Scan for the cell matching the given text and deliver its (x, y) coordinate at center. 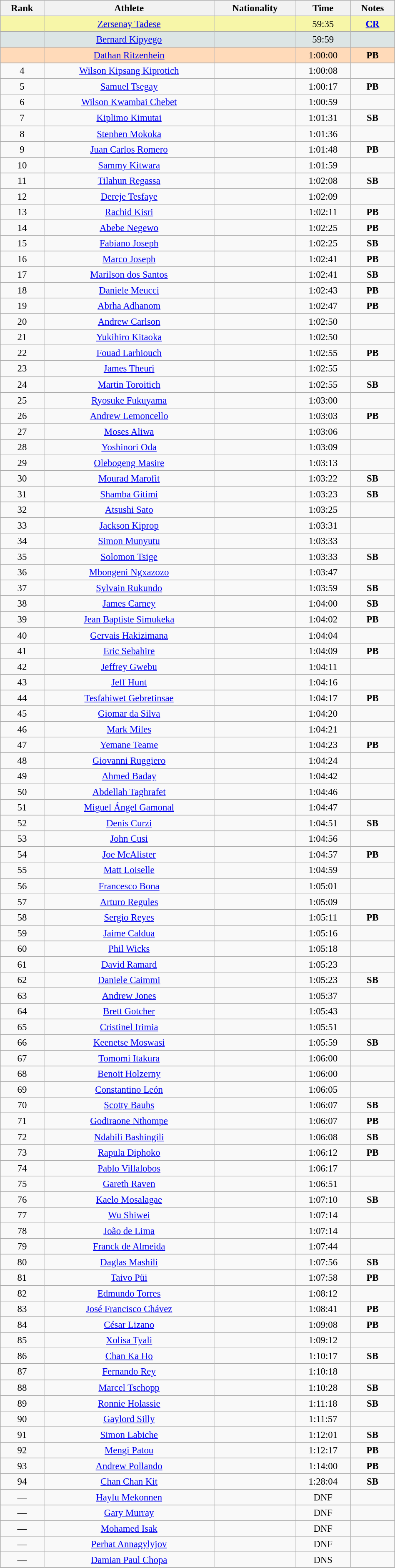
59 (22, 933)
Rapula Diphoko (129, 1152)
1:04:23 (323, 745)
54 (22, 855)
83 (22, 1309)
Gareth Raven (129, 1184)
1:01:48 (323, 149)
Simon Munyutu (129, 541)
Cristinel Irimia (129, 1027)
87 (22, 1372)
Samuel Tsegay (129, 87)
David Ramard (129, 964)
James Carney (129, 604)
1:07:44 (323, 1247)
1:03:59 (323, 588)
Jean Baptiste Simukeka (129, 620)
91 (22, 1435)
Jeffrey Gwebu (129, 667)
1:10:28 (323, 1387)
Fabiano Joseph (129, 243)
1:03:06 (323, 432)
Mark Miles (129, 729)
1:05:11 (323, 917)
Andrew Pollando (129, 1466)
Kiplimo Kimutai (129, 118)
94 (22, 1482)
26 (22, 416)
80 (22, 1262)
57 (22, 902)
Ryosuke Fukuyama (129, 400)
1:03:25 (323, 510)
Giovanni Ruggiero (129, 760)
Ndabili Bashingili (129, 1137)
1:04:04 (323, 635)
10 (22, 165)
1:11:57 (323, 1419)
1:03:22 (323, 479)
Mbongeni Ngxazozo (129, 572)
Notes (372, 8)
63 (22, 996)
13 (22, 212)
Benoit Holzerny (129, 1074)
Phil Wicks (129, 949)
1:05:59 (323, 1043)
32 (22, 510)
Wu Shiwei (129, 1215)
1:03:23 (323, 494)
1:04:24 (323, 760)
1:04:11 (323, 667)
11 (22, 181)
1:10:18 (323, 1372)
81 (22, 1278)
Juan Carlos Romero (129, 149)
Andrew Carlson (129, 322)
59:35 (323, 24)
James Theuri (129, 369)
John Cusi (129, 839)
1:02:09 (323, 196)
Xolisa Tyali (129, 1340)
Andrew Jones (129, 996)
25 (22, 400)
Yemane Teame (129, 745)
Daglas Mashili (129, 1262)
61 (22, 964)
43 (22, 682)
55 (22, 871)
37 (22, 588)
Mourad Marofit (129, 479)
Jeff Hunt (129, 682)
José Francisco Chávez (129, 1309)
1:08:41 (323, 1309)
Scotty Bauhs (129, 1105)
36 (22, 572)
71 (22, 1121)
Athlete (129, 8)
1:04:47 (323, 808)
17 (22, 275)
34 (22, 541)
Andrew Lemoncello (129, 416)
1:04:17 (323, 698)
28 (22, 447)
82 (22, 1294)
7 (22, 118)
76 (22, 1199)
Edmundo Torres (129, 1294)
90 (22, 1419)
1:07:10 (323, 1199)
77 (22, 1215)
1:04:16 (323, 682)
4 (22, 71)
CR (372, 24)
51 (22, 808)
1:07:56 (323, 1262)
1:10:17 (323, 1356)
Arturo Regules (129, 902)
Marcel Tschopp (129, 1387)
44 (22, 698)
Shamba Gitimi (129, 494)
1:05:43 (323, 1011)
Mengi Patou (129, 1450)
Joe McAlister (129, 855)
Daniele Caimmi (129, 980)
89 (22, 1403)
Taivo Püi (129, 1278)
68 (22, 1074)
60 (22, 949)
Bernard Kipyego (129, 40)
Keenetse Moswasi (129, 1043)
92 (22, 1450)
Wilson Kwambai Chebet (129, 102)
14 (22, 228)
Abrha Adhanom (129, 306)
Gaylord Silly (129, 1419)
1:00:17 (323, 87)
5 (22, 87)
74 (22, 1168)
Chan Chan Kit (129, 1482)
39 (22, 620)
Abebe Negewo (129, 228)
23 (22, 369)
1:08:12 (323, 1294)
Francesco Bona (129, 886)
45 (22, 714)
67 (22, 1059)
85 (22, 1340)
9 (22, 149)
Rachid Kisri (129, 212)
19 (22, 306)
Sammy Kitwara (129, 165)
18 (22, 291)
Godiraone Nthompe (129, 1121)
Olebogeng Masire (129, 463)
Perhat Annagylyjov (129, 1544)
1:04:46 (323, 792)
Ronnie Holassie (129, 1403)
Brett Gotcher (129, 1011)
65 (22, 1027)
1:06:12 (323, 1152)
1:03:09 (323, 447)
1:00:59 (323, 102)
33 (22, 526)
27 (22, 432)
1:11:18 (323, 1403)
Ahmed Baday (129, 776)
Tomomi Itakura (129, 1059)
1:02:47 (323, 306)
DNS (323, 1560)
Franck de Almeida (129, 1247)
Pablo Villalobos (129, 1168)
1:05:01 (323, 886)
Daniele Meucci (129, 291)
1:04:21 (323, 729)
1:14:00 (323, 1466)
86 (22, 1356)
50 (22, 792)
Eric Sebahire (129, 651)
52 (22, 823)
40 (22, 635)
Stephen Mokoka (129, 134)
Giomar da Silva (129, 714)
1:04:42 (323, 776)
88 (22, 1387)
1:03:31 (323, 526)
Solomon Tsige (129, 557)
12 (22, 196)
1:12:17 (323, 1450)
70 (22, 1105)
66 (22, 1043)
Dereje Tesfaye (129, 196)
Constantino León (129, 1090)
1:04:02 (323, 620)
15 (22, 243)
1:06:17 (323, 1168)
1:28:04 (323, 1482)
Damian Paul Chopa (129, 1560)
Marilson dos Santos (129, 275)
1:01:59 (323, 165)
1:04:00 (323, 604)
1:12:01 (323, 1435)
1:03:13 (323, 463)
1:05:37 (323, 996)
Fernando Rey (129, 1372)
79 (22, 1247)
Tesfahiwet Gebretinsae (129, 698)
53 (22, 839)
1:04:57 (323, 855)
1:04:20 (323, 714)
1:05:18 (323, 949)
Tilahun Regassa (129, 181)
20 (22, 322)
21 (22, 337)
75 (22, 1184)
1:00:08 (323, 71)
64 (22, 1011)
84 (22, 1325)
Chan Ka Ho (129, 1356)
31 (22, 494)
Simon Labiche (129, 1435)
8 (22, 134)
6 (22, 102)
49 (22, 776)
Wilson Kipsang Kiprotich (129, 71)
Denis Curzi (129, 823)
56 (22, 886)
16 (22, 259)
Sergio Reyes (129, 917)
Dathan Ritzenhein (129, 55)
1:04:09 (323, 651)
46 (22, 729)
41 (22, 651)
1:09:12 (323, 1340)
42 (22, 667)
1:06:08 (323, 1137)
Yukihiro Kitaoka (129, 337)
58 (22, 917)
48 (22, 760)
Marco Joseph (129, 259)
78 (22, 1231)
1:03:47 (323, 572)
22 (22, 353)
38 (22, 604)
Time (323, 8)
Martin Toroitich (129, 384)
1:03:00 (323, 400)
1:04:51 (323, 823)
1:09:08 (323, 1325)
Haylu Mekonnen (129, 1497)
1:02:11 (323, 212)
Zersenay Tadese (129, 24)
1:00:00 (323, 55)
Gary Murray (129, 1513)
1:04:56 (323, 839)
Kaelo Mosalagae (129, 1199)
Atsushi Sato (129, 510)
1:01:31 (323, 118)
João de Lima (129, 1231)
1:07:58 (323, 1278)
Matt Loiselle (129, 871)
1:04:59 (323, 871)
24 (22, 384)
59:59 (323, 40)
Nationality (255, 8)
Gervais Hakizimana (129, 635)
1:02:08 (323, 181)
62 (22, 980)
César Lizano (129, 1325)
Sylvain Rukundo (129, 588)
1:01:36 (323, 134)
Miguel Ángel Gamonal (129, 808)
Jackson Kiprop (129, 526)
Yoshinori Oda (129, 447)
1:05:51 (323, 1027)
93 (22, 1466)
72 (22, 1137)
Abdellah Taghrafet (129, 792)
1:03:03 (323, 416)
Mohamed Isak (129, 1529)
30 (22, 479)
69 (22, 1090)
35 (22, 557)
1:06:05 (323, 1090)
1:05:09 (323, 902)
73 (22, 1152)
1:05:16 (323, 933)
1:02:43 (323, 291)
1:06:51 (323, 1184)
29 (22, 463)
Jaime Caldua (129, 933)
47 (22, 745)
Moses Aliwa (129, 432)
Fouad Larhiouch (129, 353)
Rank (22, 8)
